From the cell containing the given text, extract its center point as [X, Y] coordinate. 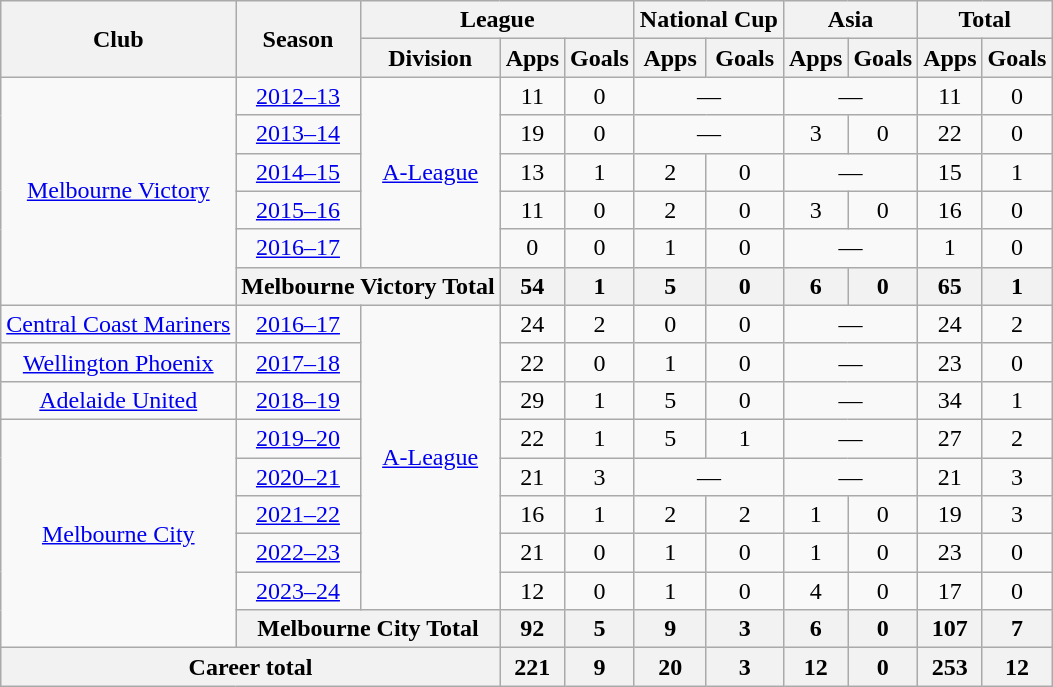
2015–16 [298, 210]
Season [298, 39]
2017–18 [298, 362]
Division [430, 58]
2022–23 [298, 553]
29 [532, 400]
Club [118, 39]
Melbourne Victory Total [368, 286]
27 [950, 438]
17 [950, 591]
65 [950, 286]
Melbourne City Total [368, 629]
7 [1017, 629]
2020–21 [298, 477]
Wellington Phoenix [118, 362]
2013–14 [298, 134]
National Cup [708, 20]
221 [532, 667]
13 [532, 172]
20 [670, 667]
2023–24 [298, 591]
Adelaide United [118, 400]
League [497, 20]
Career total [250, 667]
54 [532, 286]
Central Coast Mariners [118, 324]
4 [815, 591]
Melbourne Victory [118, 191]
Asia [850, 20]
107 [950, 629]
92 [532, 629]
Total [985, 20]
2021–22 [298, 515]
34 [950, 400]
2019–20 [298, 438]
2018–19 [298, 400]
253 [950, 667]
2012–13 [298, 96]
Melbourne City [118, 533]
15 [950, 172]
2014–15 [298, 172]
